Detect which cell encompasses the target text, then output its [x, y] center coordinate. 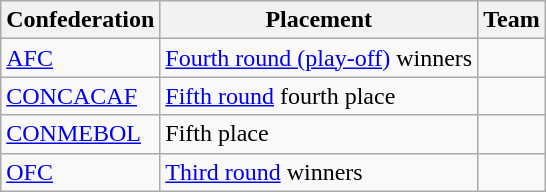
Confederation [80, 20]
Third round winners [319, 172]
Team [512, 20]
Fifth place [319, 134]
OFC [80, 172]
CONMEBOL [80, 134]
AFC [80, 58]
CONCACAF [80, 96]
Fifth round fourth place [319, 96]
Fourth round (play-off) winners [319, 58]
Placement [319, 20]
